Extract the (X, Y) coordinate from the center of the cell holding the provided text.  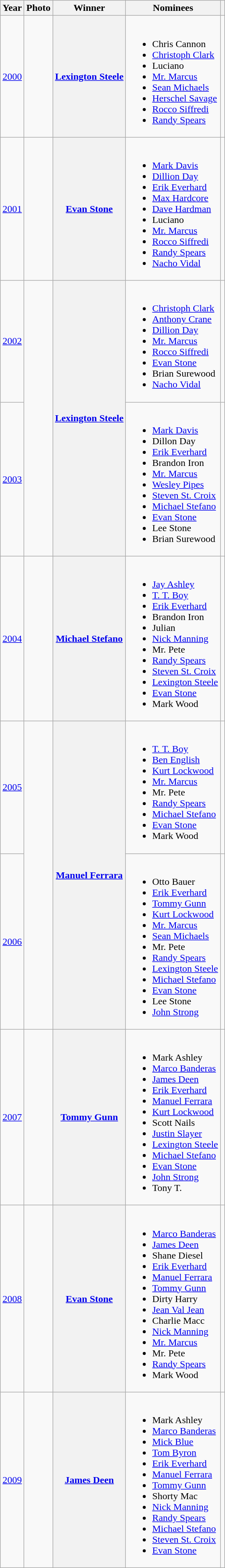
Tommy Gunn (90, 1117)
2001 (12, 209)
2005 (12, 787)
2008 (12, 1298)
Mark DavisDillon DayErik EverhardBrandon IronMr. MarcusWesley PipesSteven St. CroixMichael StefanoEvan StoneLee StoneBrian Surewood (173, 479)
Jay AshleyT. T. BoyErik EverhardBrandon IronJulianNick ManningMr. PeteRandy SpearsSteven St. CroixLexington SteeleEvan StoneMark Wood (173, 639)
2009 (12, 1480)
2003 (12, 479)
Michael Stefano (90, 639)
2000 (12, 76)
Photo (39, 8)
2002 (12, 341)
Manuel Ferrara (90, 875)
Chris CannonChristoph ClarkLucianoMr. MarcusSean MichaelsHerschel SavageRocco SiffrediRandy Spears (173, 76)
T. T. BoyBen EnglishKurt LockwoodMr. MarcusMr. PeteRandy SpearsMichael StefanoEvan StoneMark Wood (173, 787)
2007 (12, 1117)
2006 (12, 942)
Winner (90, 8)
James Deen (90, 1480)
Christoph ClarkAnthony CraneDillion DayMr. MarcusRocco SiffrediEvan StoneBrian SurewoodNacho Vidal (173, 341)
Nominees (173, 8)
Year (12, 8)
2004 (12, 639)
Mark DavisDillion DayErik EverhardMax HardcoreDave HardmanLucianoMr. MarcusRocco SiffrediRandy SpearsNacho Vidal (173, 209)
